Return the (x, y) coordinate for the center point of the cell that contains the specified text.  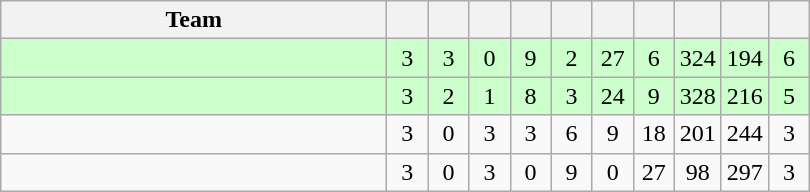
194 (744, 58)
216 (744, 96)
324 (698, 58)
201 (698, 134)
18 (654, 134)
Team (194, 20)
5 (788, 96)
8 (530, 96)
98 (698, 172)
297 (744, 172)
244 (744, 134)
1 (490, 96)
328 (698, 96)
24 (612, 96)
